From the cell containing the given text, extract its center point as [x, y] coordinate. 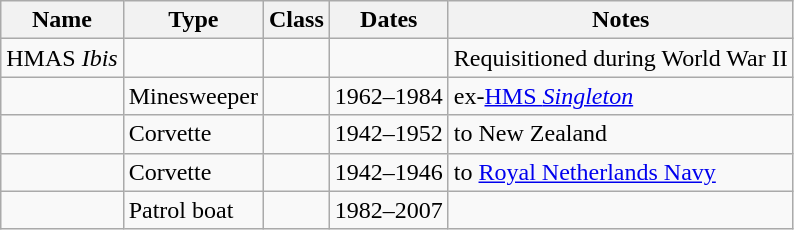
Name [62, 20]
ex-HMS Singleton [620, 96]
to New Zealand [620, 134]
Patrol boat [193, 210]
Minesweeper [193, 96]
1942–1952 [388, 134]
1962–1984 [388, 96]
Class [297, 20]
Requisitioned during World War II [620, 58]
to Royal Netherlands Navy [620, 172]
1942–1946 [388, 172]
Notes [620, 20]
Type [193, 20]
HMAS Ibis [62, 58]
1982–2007 [388, 210]
Dates [388, 20]
